Find where the given text appears and provide that cell's center as [x, y] coordinate. 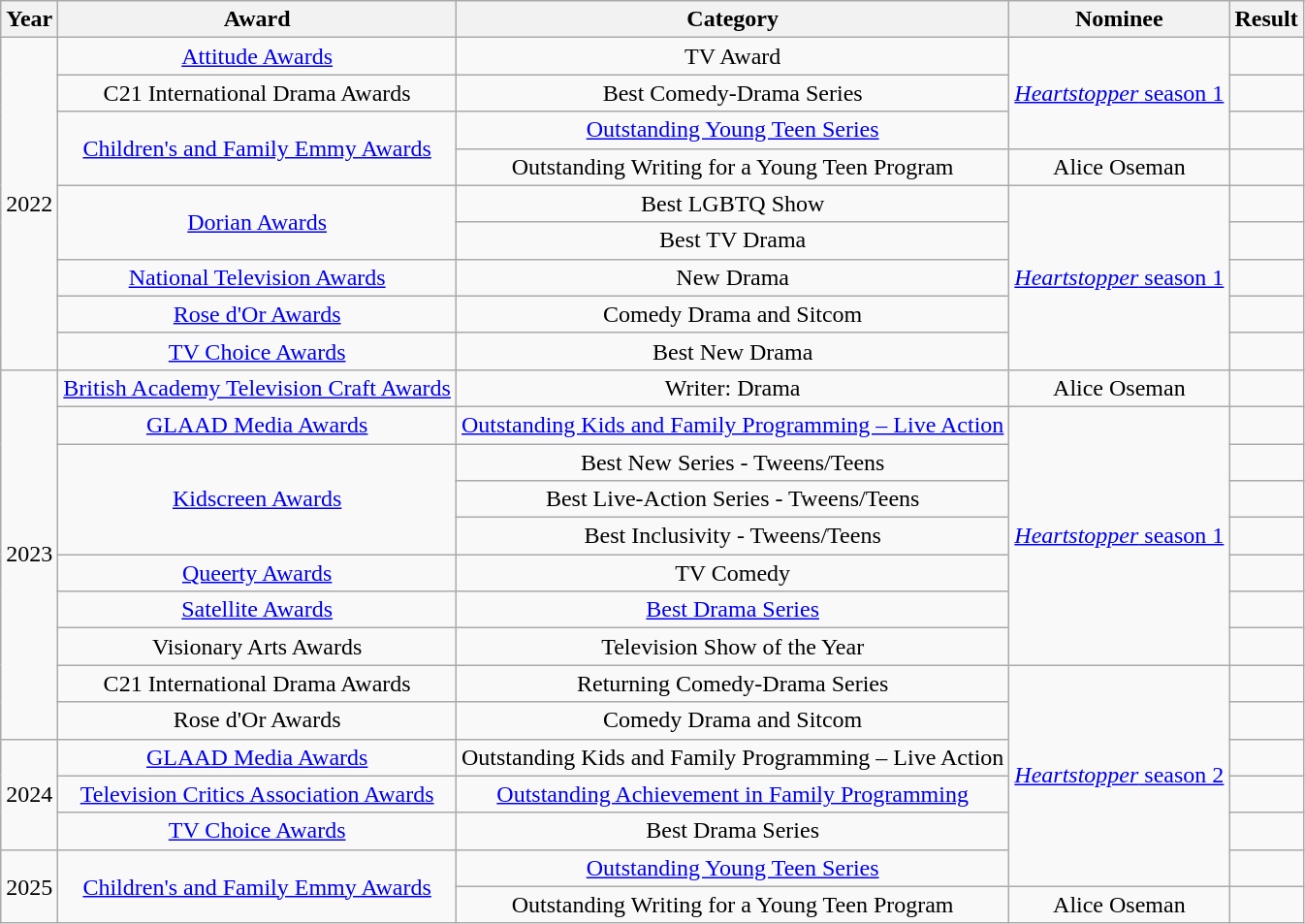
Outstanding Achievement in Family Programming [732, 794]
Nominee [1119, 19]
TV Award [732, 56]
Television Show of the Year [732, 647]
Satellite Awards [258, 610]
Best New Drama [732, 351]
New Drama [732, 277]
Visionary Arts Awards [258, 647]
Best TV Drama [732, 240]
2024 [29, 794]
2023 [29, 555]
Attitude Awards [258, 56]
Writer: Drama [732, 388]
Heartstopper season 2 [1119, 776]
Best Comedy-Drama Series [732, 93]
Result [1266, 19]
2022 [29, 204]
TV Comedy [732, 573]
Best Inclusivity - Tweens/Teens [732, 536]
Year [29, 19]
2025 [29, 886]
Returning Comedy-Drama Series [732, 684]
Queerty Awards [258, 573]
British Academy Television Craft Awards [258, 388]
Category [732, 19]
National Television Awards [258, 277]
Best Live-Action Series - Tweens/Teens [732, 499]
Award [258, 19]
Best LGBTQ Show [732, 204]
Best New Series - Tweens/Teens [732, 462]
Dorian Awards [258, 222]
Television Critics Association Awards [258, 794]
Kidscreen Awards [258, 499]
